Determine the (x, y) coordinate at the center of the cell enclosing the given text.  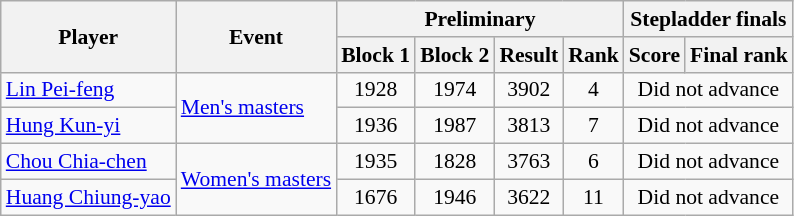
Lin Pei-feng (88, 90)
Men's masters (256, 108)
3902 (528, 90)
Block 1 (376, 55)
Rank (594, 55)
Stepladder finals (708, 19)
1928 (376, 90)
Chou Chia-chen (88, 162)
Final rank (739, 55)
Hung Kun-yi (88, 126)
3763 (528, 162)
3813 (528, 126)
Player (88, 36)
Result (528, 55)
6 (594, 162)
Score (654, 55)
Preliminary (480, 19)
4 (594, 90)
3622 (528, 197)
1828 (454, 162)
1935 (376, 162)
Women's masters (256, 180)
1936 (376, 126)
1974 (454, 90)
1676 (376, 197)
1987 (454, 126)
Huang Chiung-yao (88, 197)
Block 2 (454, 55)
1946 (454, 197)
Event (256, 36)
7 (594, 126)
11 (594, 197)
